Search for the cell housing the specified text and yield its (X, Y) center coordinate. 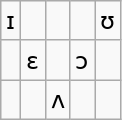
ɔ (82, 60)
ɛ (34, 60)
ʊ (107, 21)
ɪ (11, 21)
ʌ (58, 100)
